Output the (X, Y) coordinate of the center of the cell containing the given text.  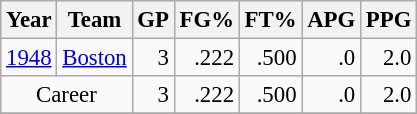
Year (29, 20)
Boston (94, 58)
FG% (206, 20)
1948 (29, 58)
APG (332, 20)
PPG (389, 20)
GP (153, 20)
Team (94, 20)
FT% (270, 20)
Career (66, 95)
